Determine the (x, y) coordinate at the center of the cell enclosing the given text.  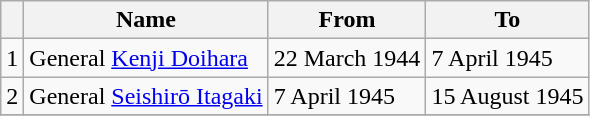
Name (146, 20)
From (347, 20)
22 March 1944 (347, 58)
2 (12, 96)
General Kenji Doihara (146, 58)
15 August 1945 (508, 96)
To (508, 20)
1 (12, 58)
General Seishirō Itagaki (146, 96)
